Locate the cell with the specified text and output its [X, Y] center coordinate. 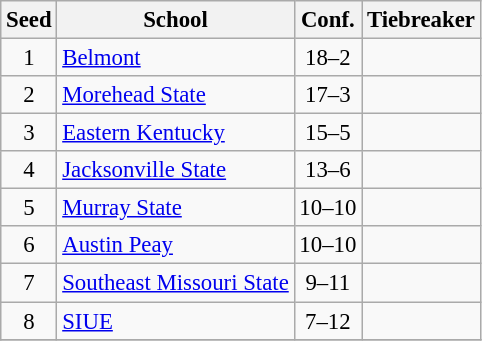
8 [29, 321]
1 [29, 58]
6 [29, 245]
Murray State [176, 208]
SIUE [176, 321]
Morehead State [176, 95]
Eastern Kentucky [176, 133]
Austin Peay [176, 245]
Seed [29, 20]
Belmont [176, 58]
5 [29, 208]
18–2 [328, 58]
13–6 [328, 170]
2 [29, 95]
7 [29, 283]
Southeast Missouri State [176, 283]
15–5 [328, 133]
7–12 [328, 321]
Jacksonville State [176, 170]
School [176, 20]
9–11 [328, 283]
3 [29, 133]
17–3 [328, 95]
4 [29, 170]
Conf. [328, 20]
Tiebreaker [422, 20]
